Identify which cell holds the provided text, then report its (x, y) central coordinate. 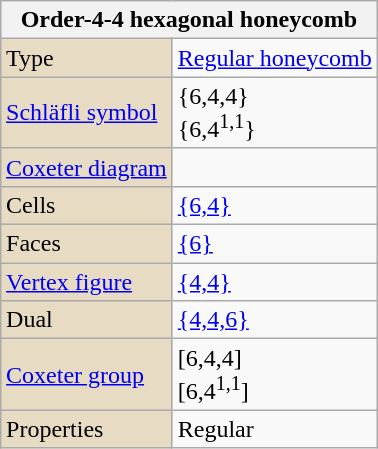
{6,4,4}{6,41,1} (274, 113)
Coxeter diagram (87, 167)
Type (87, 58)
Cells (87, 205)
Order-4-4 hexagonal honeycomb (190, 20)
Schläfli symbol (87, 113)
Coxeter group (87, 375)
[6,4,4][6,41,1] (274, 375)
Dual (87, 320)
{4,4,6} (274, 320)
Vertex figure (87, 282)
{6} (274, 244)
{4,4} (274, 282)
Properties (87, 429)
Faces (87, 244)
Regular (274, 429)
{6,4} (274, 205)
Regular honeycomb (274, 58)
